Capture the cell that displays the provided text and extract its (X, Y) central coordinate. 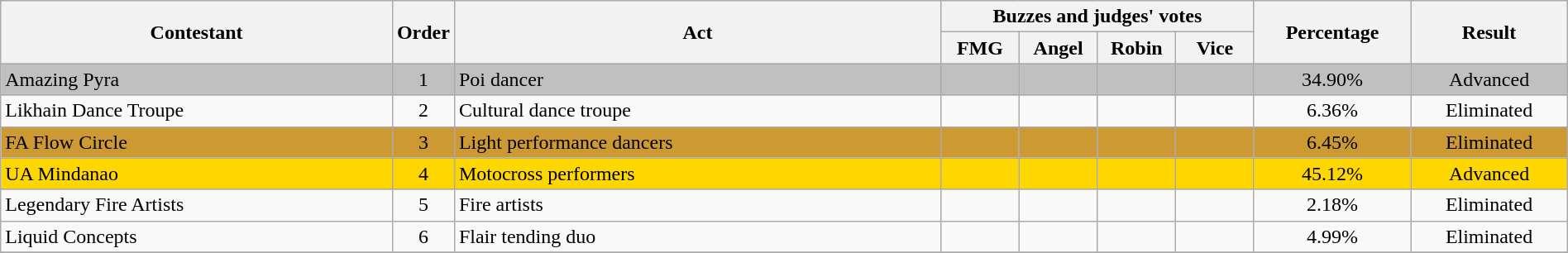
6 (423, 236)
FMG (981, 48)
4.99% (1331, 236)
Cultural dance troupe (697, 111)
UA Mindanao (197, 174)
3 (423, 142)
6.45% (1331, 142)
Light performance dancers (697, 142)
Buzzes and judges' votes (1098, 17)
6.36% (1331, 111)
45.12% (1331, 174)
Flair tending duo (697, 236)
Result (1489, 32)
Robin (1136, 48)
Amazing Pyra (197, 79)
Liquid Concepts (197, 236)
Legendary Fire Artists (197, 205)
2 (423, 111)
Fire artists (697, 205)
Order (423, 32)
5 (423, 205)
1 (423, 79)
4 (423, 174)
Contestant (197, 32)
34.90% (1331, 79)
Motocross performers (697, 174)
Vice (1216, 48)
Percentage (1331, 32)
Act (697, 32)
Likhain Dance Troupe (197, 111)
2.18% (1331, 205)
FA Flow Circle (197, 142)
Angel (1059, 48)
Poi dancer (697, 79)
